Output the (x, y) coordinate of the center of the cell containing the given text.  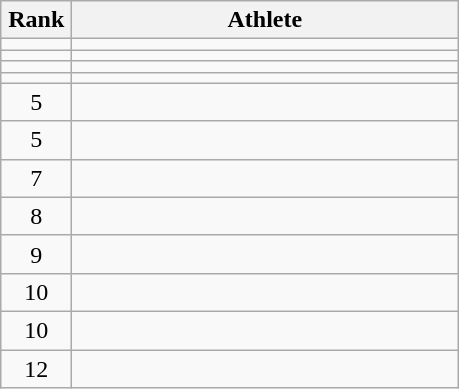
Athlete (265, 20)
9 (36, 254)
8 (36, 216)
7 (36, 178)
12 (36, 369)
Rank (36, 20)
